Pinpoint the cell where the given text exists, returning its (x, y) midpoint coordinate. 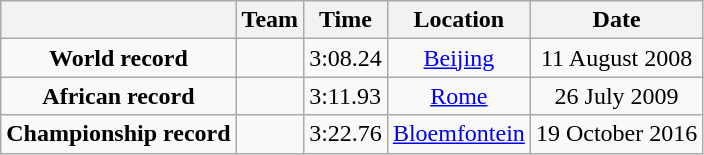
3:11.93 (346, 96)
Date (616, 20)
Bloemfontein (458, 134)
African record (118, 96)
Location (458, 20)
Team (270, 20)
Beijing (458, 58)
World record (118, 58)
Rome (458, 96)
Time (346, 20)
19 October 2016 (616, 134)
11 August 2008 (616, 58)
26 July 2009 (616, 96)
Championship record (118, 134)
3:22.76 (346, 134)
3:08.24 (346, 58)
